Identify which cell holds the provided text, then report its [X, Y] central coordinate. 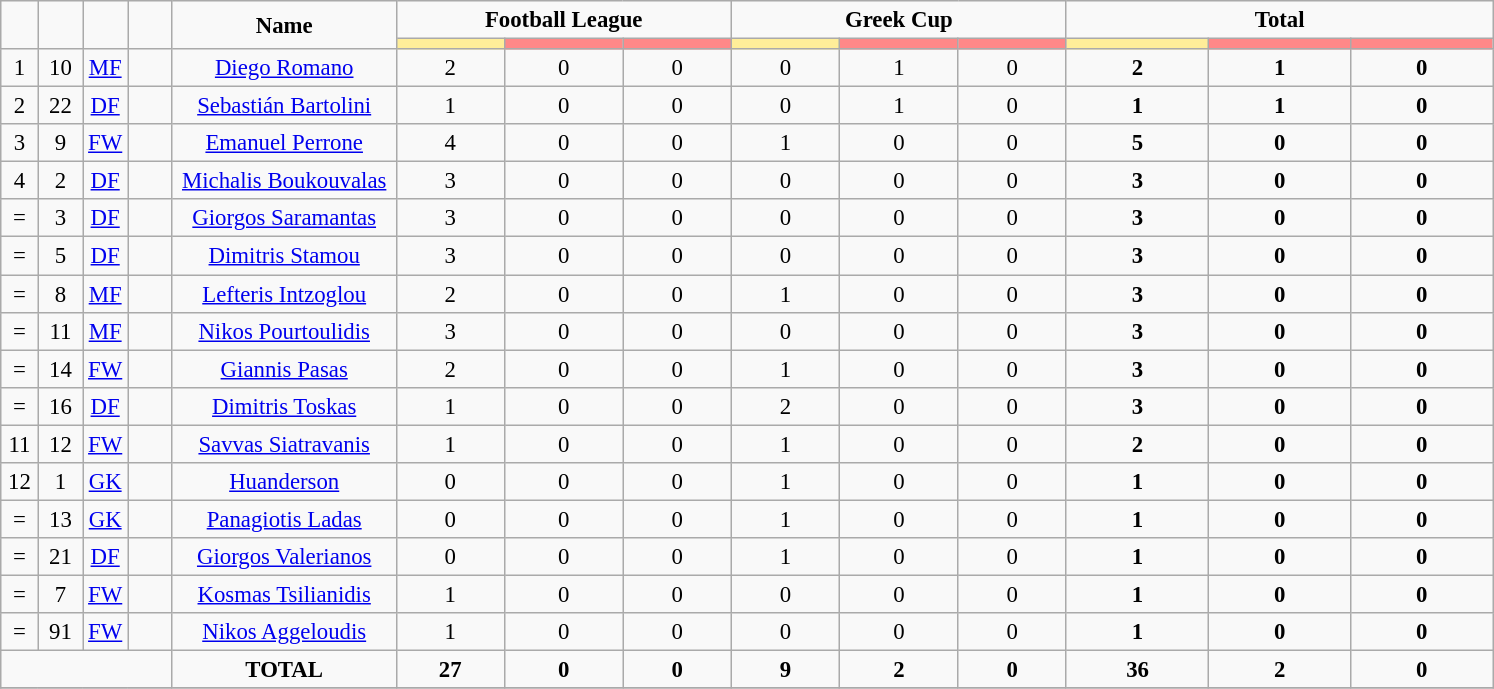
Total [1279, 20]
13 [60, 519]
14 [60, 369]
91 [60, 632]
Panagiotis Ladas [284, 519]
Dimitris Toskas [284, 406]
Nikos Pourtoulidis [284, 331]
22 [60, 106]
27 [450, 670]
Dimitris Stamou [284, 256]
Emanuel Perrone [284, 143]
Kosmas Tsilianidis [284, 594]
21 [60, 557]
Huanderson [284, 482]
36 [1137, 670]
Giorgos Saramantas [284, 219]
Giannis Pasas [284, 369]
Sebastián Bartolini [284, 106]
Michalis Boukouvalas [284, 181]
10 [60, 68]
7 [60, 594]
Savvas Siatravanis [284, 444]
Greek Cup [898, 20]
TOTAL [284, 670]
Football League [564, 20]
Nikos Aggeloudis [284, 632]
Name [284, 25]
8 [60, 294]
Lefteris Intzoglou [284, 294]
16 [60, 406]
Giorgos Valerianos [284, 557]
Diego Romano [284, 68]
